Scan for the cell matching the given text and deliver its (X, Y) coordinate at center. 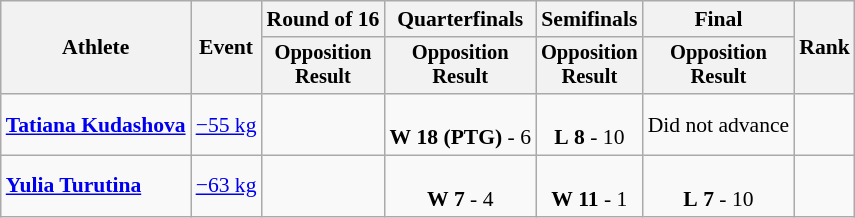
Did not advance (719, 124)
L 7 - 10 (719, 186)
Athlete (96, 48)
W 18 (PTG) - 6 (460, 124)
Rank (824, 48)
Yulia Turutina (96, 186)
W 7 - 4 (460, 186)
Event (226, 48)
−63 kg (226, 186)
Final (719, 19)
Semifinals (590, 19)
−55 kg (226, 124)
Tatiana Kudashova (96, 124)
Quarterfinals (460, 19)
W 11 - 1 (590, 186)
Round of 16 (324, 19)
L 8 - 10 (590, 124)
